Find where the given text appears and provide that cell's center as (x, y) coordinate. 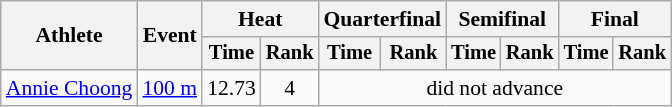
Semifinal (502, 19)
Final (615, 19)
Annie Choong (70, 88)
did not advance (494, 88)
12.73 (232, 88)
Heat (260, 19)
4 (290, 88)
Event (170, 36)
100 m (170, 88)
Athlete (70, 36)
Quarterfinal (382, 19)
